Provide the (x, y) coordinate of the cell's center where the given text is located.  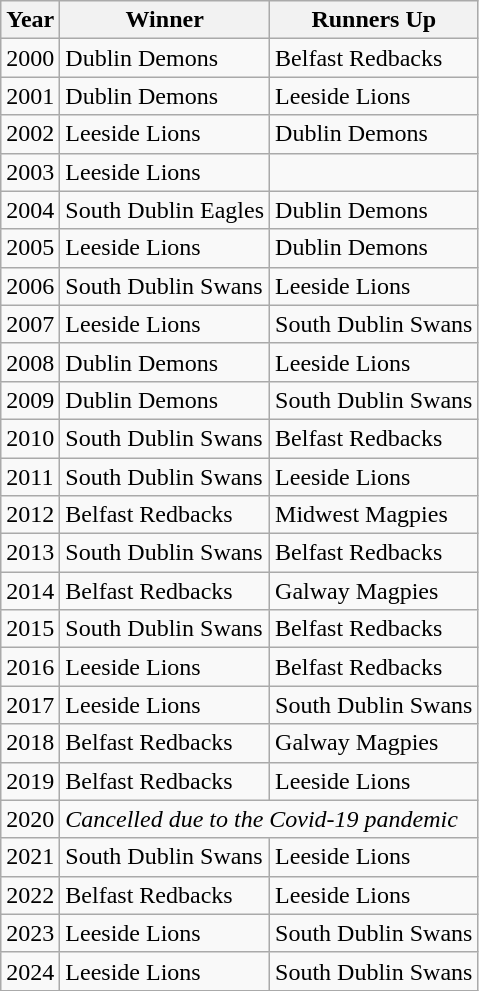
2005 (30, 248)
Runners Up (374, 20)
2020 (30, 819)
2024 (30, 971)
Cancelled due to the Covid-19 pandemic (269, 819)
2007 (30, 324)
2004 (30, 210)
2013 (30, 553)
2009 (30, 400)
2011 (30, 477)
Winner (165, 20)
2002 (30, 134)
2008 (30, 362)
2018 (30, 743)
2015 (30, 629)
2016 (30, 667)
2006 (30, 286)
South Dublin Eagles (165, 210)
2021 (30, 857)
2001 (30, 96)
2023 (30, 933)
2022 (30, 895)
2012 (30, 515)
2010 (30, 438)
Midwest Magpies (374, 515)
2019 (30, 781)
2003 (30, 172)
Year (30, 20)
2000 (30, 58)
2014 (30, 591)
2017 (30, 705)
